Search for the cell housing the specified text and yield its (x, y) center coordinate. 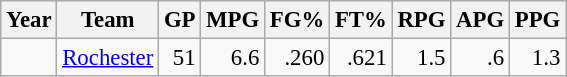
Rochester (108, 58)
APG (480, 20)
PPG (537, 20)
1.5 (422, 58)
FT% (362, 20)
MPG (233, 20)
.6 (480, 58)
.621 (362, 58)
Team (108, 20)
GP (180, 20)
.260 (298, 58)
RPG (422, 20)
Year (29, 20)
FG% (298, 20)
1.3 (537, 58)
51 (180, 58)
6.6 (233, 58)
